Output the (x, y) coordinate of the center of the cell containing the given text.  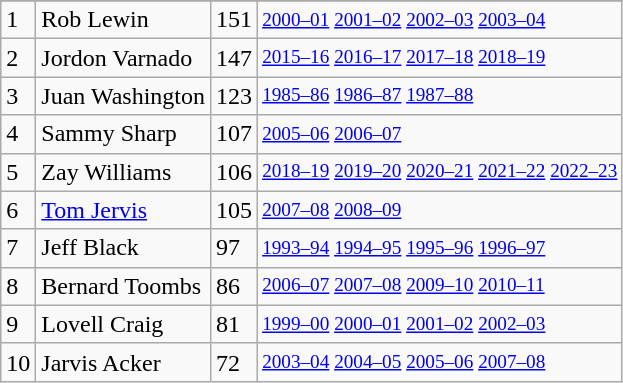
147 (234, 58)
97 (234, 248)
107 (234, 134)
2018–19 2019–20 2020–21 2021–22 2022–23 (440, 172)
86 (234, 286)
2015–16 2016–17 2017–18 2018–19 (440, 58)
Bernard Toombs (124, 286)
2006–07 2007–08 2009–10 2010–11 (440, 286)
1985–86 1986–87 1987–88 (440, 96)
9 (18, 324)
105 (234, 210)
1993–94 1994–95 1995–96 1996–97 (440, 248)
2000–01 2001–02 2002–03 2003–04 (440, 20)
Jeff Black (124, 248)
8 (18, 286)
Jarvis Acker (124, 362)
Jordon Varnado (124, 58)
2003–04 2004–05 2005–06 2007–08 (440, 362)
3 (18, 96)
6 (18, 210)
Zay Williams (124, 172)
81 (234, 324)
Juan Washington (124, 96)
5 (18, 172)
Tom Jervis (124, 210)
Lovell Craig (124, 324)
7 (18, 248)
2005–06 2006–07 (440, 134)
Rob Lewin (124, 20)
Sammy Sharp (124, 134)
2007–08 2008–09 (440, 210)
123 (234, 96)
1 (18, 20)
4 (18, 134)
106 (234, 172)
10 (18, 362)
72 (234, 362)
151 (234, 20)
2 (18, 58)
1999–00 2000–01 2001–02 2002–03 (440, 324)
